Return the [X, Y] coordinate for the center point of the cell that contains the specified text.  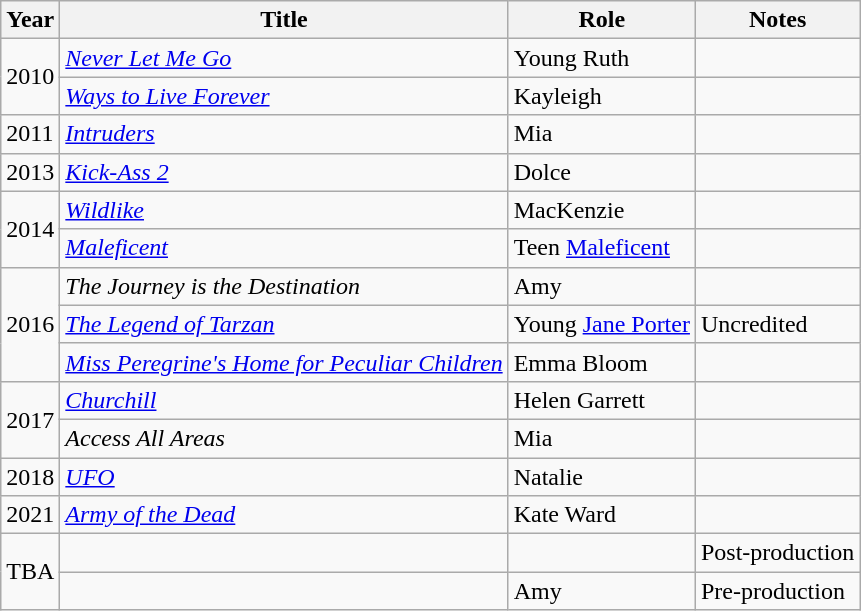
Kate Ward [602, 515]
2011 [30, 134]
The Legend of Tarzan [284, 324]
Year [30, 20]
Natalie [602, 477]
2017 [30, 419]
The Journey is the Destination [284, 286]
Emma Bloom [602, 362]
Intruders [284, 134]
Helen Garrett [602, 400]
Young Ruth [602, 58]
2014 [30, 229]
Wildlike [284, 210]
Notes [777, 20]
Teen Maleficent [602, 248]
2010 [30, 77]
Young Jane Porter [602, 324]
2021 [30, 515]
Miss Peregrine's Home for Peculiar Children [284, 362]
Maleficent [284, 248]
Kayleigh [602, 96]
Uncredited [777, 324]
2018 [30, 477]
Ways to Live Forever [284, 96]
Never Let Me Go [284, 58]
Role [602, 20]
Dolce [602, 172]
2013 [30, 172]
Kick-Ass 2 [284, 172]
Post-production [777, 553]
Access All Areas [284, 438]
MacKenzie [602, 210]
UFO [284, 477]
Army of the Dead [284, 515]
Pre-production [777, 591]
Title [284, 20]
Churchill [284, 400]
2016 [30, 324]
TBA [30, 572]
